Return [X, Y] of the center of cell containing provided text 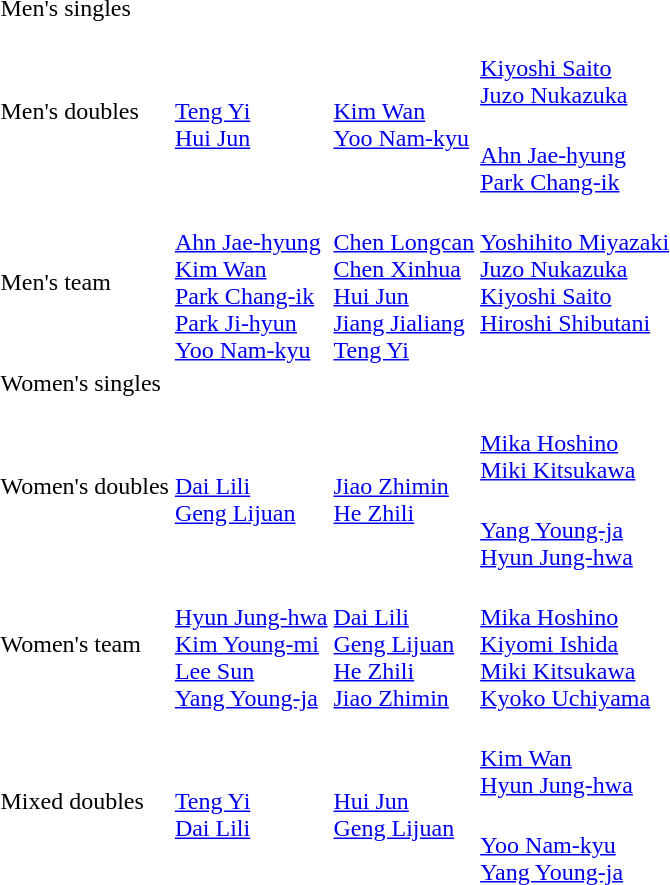
Dai LiliGeng LijuanHe ZhiliJiao Zhimin [404, 644]
Ahn Jae-hyungKim WanPark Chang-ikPark Ji-hyunYoo Nam-kyu [251, 282]
Hyun Jung-hwaKim Young-miLee SunYang Young-ja [251, 644]
Dai LiliGeng Lijuan [251, 486]
Teng YiHui Jun [251, 112]
Kim WanYoo Nam-kyu [404, 112]
Jiao ZhiminHe Zhili [404, 486]
Chen LongcanChen XinhuaHui JunJiang JialiangTeng Yi [404, 282]
